Capture the cell that displays the provided text and extract its [X, Y] central coordinate. 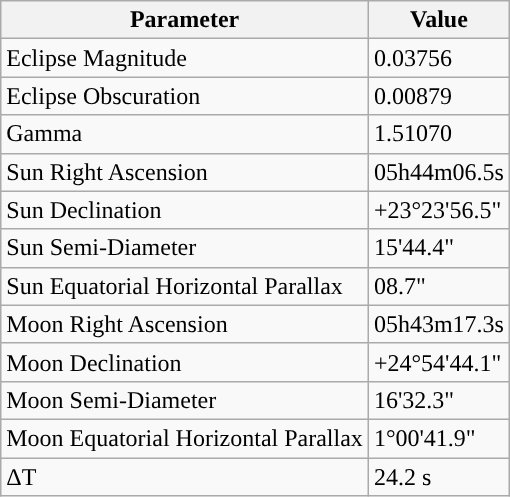
Moon Right Ascension [185, 324]
Eclipse Magnitude [185, 58]
08.7" [438, 286]
Eclipse Obscuration [185, 96]
1°00'41.9" [438, 438]
Moon Semi-Diameter [185, 400]
Sun Right Ascension [185, 172]
Sun Semi-Diameter [185, 248]
16'32.3" [438, 400]
Gamma [185, 134]
15'44.4" [438, 248]
Sun Declination [185, 210]
0.03756 [438, 58]
+24°54'44.1" [438, 362]
Value [438, 20]
ΔT [185, 477]
05h44m06.5s [438, 172]
0.00879 [438, 96]
Moon Declination [185, 362]
05h43m17.3s [438, 324]
Sun Equatorial Horizontal Parallax [185, 286]
+23°23'56.5" [438, 210]
24.2 s [438, 477]
1.51070 [438, 134]
Moon Equatorial Horizontal Parallax [185, 438]
Parameter [185, 20]
